Output the (x, y) coordinate of the center of the cell containing the given text.  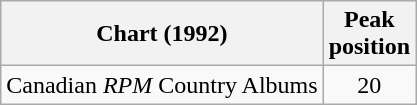
Canadian RPM Country Albums (162, 85)
Peakposition (369, 34)
20 (369, 85)
Chart (1992) (162, 34)
